Find where the given text appears and provide that cell's center as (x, y) coordinate. 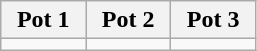
Pot 1 (44, 20)
Pot 2 (128, 20)
Pot 3 (214, 20)
